Detect which cell encompasses the target text, then output its [x, y] center coordinate. 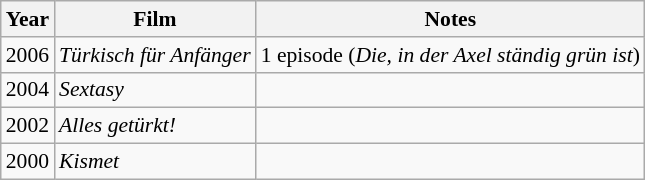
2002 [28, 126]
Film [155, 19]
Sextasy [155, 90]
2006 [28, 55]
2004 [28, 90]
1 episode (Die, in der Axel ständig grün ist) [450, 55]
Türkisch für Anfänger [155, 55]
Notes [450, 19]
2000 [28, 162]
Kismet [155, 162]
Alles getürkt! [155, 126]
Year [28, 19]
